For the text-containing cell, return its midpoint in (X, Y) coordinate format. 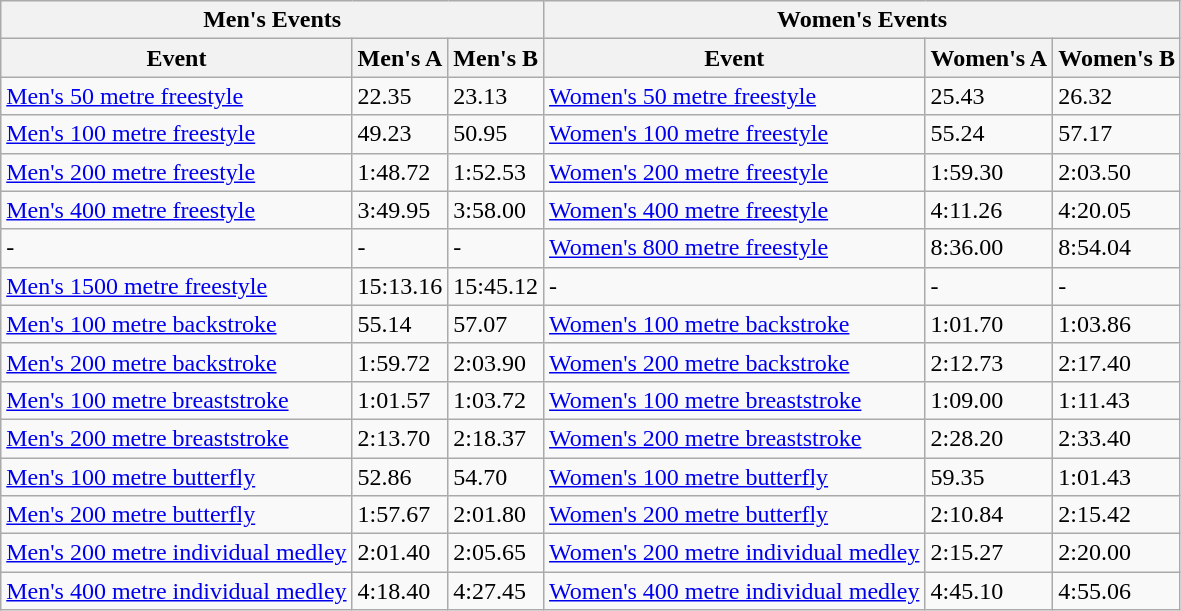
Men's Events (272, 20)
Women's 100 metre backstroke (734, 324)
Women's 200 metre individual medley (734, 553)
57.07 (496, 324)
4:45.10 (989, 591)
2:03.90 (496, 362)
2:01.40 (400, 553)
8:54.04 (1117, 248)
1:03.72 (496, 400)
Men's 400 metre freestyle (176, 210)
2:01.80 (496, 515)
59.35 (989, 477)
2:12.73 (989, 362)
Women's 400 metre freestyle (734, 210)
Men's 100 metre backstroke (176, 324)
Women's 200 metre backstroke (734, 362)
2:15.27 (989, 553)
55.14 (400, 324)
4:20.05 (1117, 210)
Men's 200 metre butterfly (176, 515)
1:48.72 (400, 172)
15:45.12 (496, 286)
4:27.45 (496, 591)
1:01.57 (400, 400)
Women's 200 metre breaststroke (734, 438)
1:03.86 (1117, 324)
Women's 50 metre freestyle (734, 96)
1:59.30 (989, 172)
1:57.67 (400, 515)
54.70 (496, 477)
Men's 200 metre freestyle (176, 172)
Men's 100 metre freestyle (176, 134)
Women's 100 metre breaststroke (734, 400)
15:13.16 (400, 286)
Women's 800 metre freestyle (734, 248)
Women's 200 metre butterfly (734, 515)
26.32 (1117, 96)
Women's Events (862, 20)
2:17.40 (1117, 362)
22.35 (400, 96)
57.17 (1117, 134)
3:49.95 (400, 210)
Men's 1500 metre freestyle (176, 286)
3:58.00 (496, 210)
1:52.53 (496, 172)
4:11.26 (989, 210)
23.13 (496, 96)
2:20.00 (1117, 553)
49.23 (400, 134)
Women's 100 metre butterfly (734, 477)
1:01.43 (1117, 477)
Women's A (989, 58)
Men's A (400, 58)
4:55.06 (1117, 591)
8:36.00 (989, 248)
2:10.84 (989, 515)
4:18.40 (400, 591)
2:33.40 (1117, 438)
Men's 200 metre breaststroke (176, 438)
Men's 200 metre individual medley (176, 553)
Women's 100 metre freestyle (734, 134)
Women's 200 metre freestyle (734, 172)
Men's 200 metre backstroke (176, 362)
2:05.65 (496, 553)
Men's 100 metre butterfly (176, 477)
2:03.50 (1117, 172)
Women's 400 metre individual medley (734, 591)
1:01.70 (989, 324)
2:15.42 (1117, 515)
50.95 (496, 134)
Men's 50 metre freestyle (176, 96)
Women's B (1117, 58)
25.43 (989, 96)
52.86 (400, 477)
2:13.70 (400, 438)
2:28.20 (989, 438)
1:09.00 (989, 400)
55.24 (989, 134)
Men's 400 metre individual medley (176, 591)
1:59.72 (400, 362)
Men's 100 metre breaststroke (176, 400)
1:11.43 (1117, 400)
Men's B (496, 58)
2:18.37 (496, 438)
